Locate the cell with the specified text and output its (X, Y) center coordinate. 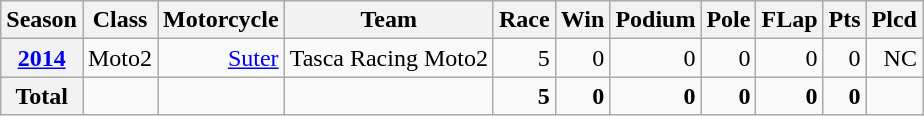
Win (582, 20)
Moto2 (120, 58)
FLap (790, 20)
NC (894, 58)
Podium (656, 20)
Plcd (894, 20)
2014 (42, 58)
Pts (844, 20)
Suter (222, 58)
Motorcycle (222, 20)
Pole (728, 20)
Team (388, 20)
Race (524, 20)
Class (120, 20)
Total (42, 96)
Season (42, 20)
Tasca Racing Moto2 (388, 58)
